Pinpoint the cell where the given text exists, returning its (X, Y) midpoint coordinate. 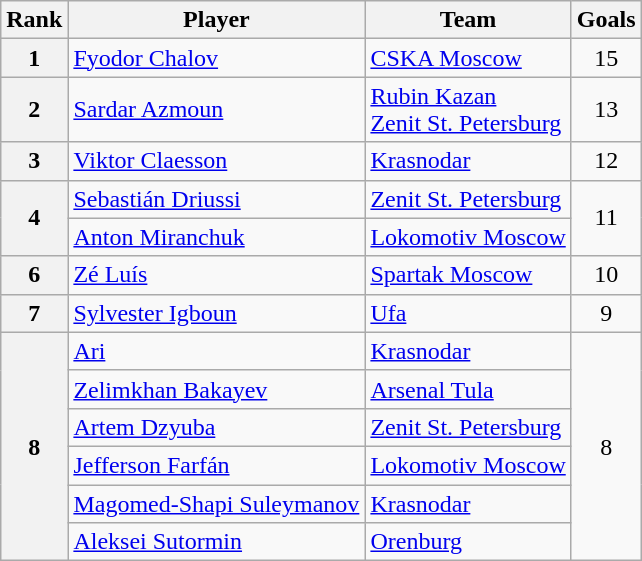
Viktor Claesson (216, 161)
Rubin KazanZenit St. Petersburg (468, 110)
4 (34, 218)
Ari (216, 351)
Sylvester Igboun (216, 313)
1 (34, 58)
11 (606, 218)
Sardar Azmoun (216, 110)
Zé Luís (216, 275)
Jefferson Farfán (216, 465)
Spartak Moscow (468, 275)
Orenburg (468, 542)
12 (606, 161)
Goals (606, 20)
Magomed-Shapi Suleymanov (216, 503)
3 (34, 161)
Rank (34, 20)
Player (216, 20)
10 (606, 275)
15 (606, 58)
CSKA Moscow (468, 58)
Aleksei Sutormin (216, 542)
Sebastián Driussi (216, 199)
7 (34, 313)
Arsenal Tula (468, 389)
Anton Miranchuk (216, 237)
Zelimkhan Bakayev (216, 389)
Fyodor Chalov (216, 58)
9 (606, 313)
6 (34, 275)
2 (34, 110)
Team (468, 20)
Ufa (468, 313)
13 (606, 110)
Artem Dzyuba (216, 427)
